From the cell containing the given text, extract its center point as [X, Y] coordinate. 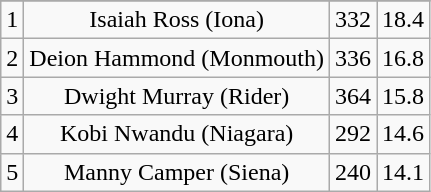
Deion Hammond (Monmouth) [177, 58]
16.8 [404, 58]
332 [354, 20]
Dwight Murray (Rider) [177, 96]
3 [12, 96]
Manny Camper (Siena) [177, 172]
Isaiah Ross (Iona) [177, 20]
364 [354, 96]
292 [354, 134]
14.1 [404, 172]
15.8 [404, 96]
14.6 [404, 134]
5 [12, 172]
Kobi Nwandu (Niagara) [177, 134]
4 [12, 134]
2 [12, 58]
240 [354, 172]
18.4 [404, 20]
336 [354, 58]
1 [12, 20]
